Search for the cell housing the specified text and yield its [x, y] center coordinate. 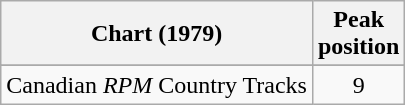
Peakposition [358, 34]
9 [358, 85]
Chart (1979) [157, 34]
Canadian RPM Country Tracks [157, 85]
